Provide the (X, Y) coordinate of the cell's center where the given text is located.  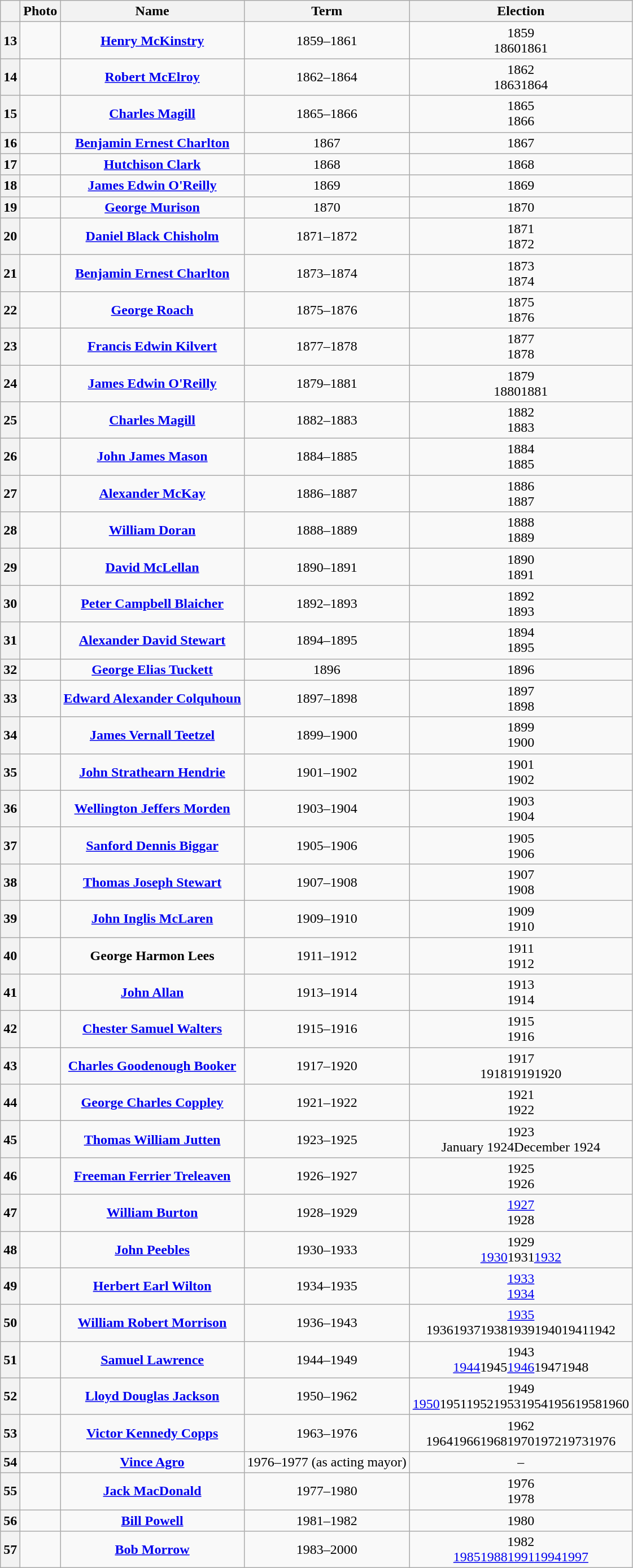
19071908 (521, 882)
38 (10, 882)
Freeman Ferrier Treleaven (152, 1176)
1981–1982 (326, 1520)
57 (10, 1550)
William Burton (152, 1212)
1936–1943 (326, 1323)
42 (10, 1030)
43 (10, 1066)
19351936193719381939194019411942 (521, 1323)
Bill Powell (152, 1520)
55 (10, 1491)
18921893 (521, 604)
19131914 (521, 992)
21 (10, 273)
William Doran (152, 531)
Edward Alexander Colquhoun (152, 699)
1930–1933 (326, 1250)
1905–1906 (326, 846)
1901–1902 (326, 772)
1909–1910 (326, 919)
18991900 (521, 735)
50 (10, 1323)
1963–1976 (326, 1433)
44 (10, 1103)
1923January 1924December 1924 (521, 1139)
Name (152, 11)
19011902 (521, 772)
56 (10, 1520)
John Inglis McLaren (152, 919)
Henry McKinstry (152, 41)
19211922 (521, 1103)
1882–1883 (326, 420)
Alexander David Stewart (152, 640)
31 (10, 640)
24 (10, 383)
18711872 (521, 236)
1934–1935 (326, 1286)
18651866 (521, 114)
John Peebles (152, 1250)
51 (10, 1359)
18971898 (521, 699)
Chester Samuel Walters (152, 1030)
13 (10, 41)
1929193019311932 (521, 1250)
Photo (41, 11)
Vince Agro (152, 1462)
Peter Campbell Blaicher (152, 604)
1879–1881 (326, 383)
54 (10, 1462)
19111912 (521, 955)
23 (10, 347)
19251926 (521, 1176)
198219851988199119941997 (521, 1550)
Lloyd Douglas Jackson (152, 1396)
194919501951195219531954195619581960 (521, 1396)
1976–1977 (as acting mayor) (326, 1462)
1907–1908 (326, 882)
18861887 (521, 493)
1928–1929 (326, 1212)
185918601861 (521, 41)
18751876 (521, 309)
Sanford Dennis Biggar (152, 846)
1899–1900 (326, 735)
1865–1866 (326, 114)
18881889 (521, 531)
Daniel Black Chisholm (152, 236)
1903–1904 (326, 808)
1926–1927 (326, 1176)
Thomas William Jutten (152, 1139)
41 (10, 992)
Wellington Jeffers Morden (152, 808)
32 (10, 669)
186218631864 (521, 77)
1886–1887 (326, 493)
22 (10, 309)
1921–1922 (326, 1103)
1859–1861 (326, 41)
David McLellan (152, 567)
1894–1895 (326, 640)
19051906 (521, 846)
John Strathearn Hendrie (152, 772)
Charles Goodenough Booker (152, 1066)
1862–1864 (326, 77)
1983–2000 (326, 1550)
Herbert Earl Wilton (152, 1286)
47 (10, 1212)
James Vernall Teetzel (152, 735)
Bob Morrow (152, 1550)
19 (10, 207)
1915–1916 (326, 1030)
19331934 (521, 1286)
1890–1891 (326, 567)
Hutchison Clark (152, 164)
1917191819191920 (521, 1066)
– (521, 1462)
30 (10, 604)
1913–1914 (326, 992)
John Allan (152, 992)
George Murison (152, 207)
Samuel Lawrence (152, 1359)
Term (326, 11)
William Robert Morrison (152, 1323)
John James Mason (152, 457)
15 (10, 114)
37 (10, 846)
1923–1925 (326, 1139)
1884–1885 (326, 457)
18771878 (521, 347)
18 (10, 186)
40 (10, 955)
25 (10, 420)
Robert McElroy (152, 77)
45 (10, 1139)
14 (10, 77)
46 (10, 1176)
19091910 (521, 919)
18901891 (521, 567)
Thomas Joseph Stewart (152, 882)
36 (10, 808)
28 (10, 531)
1871–1872 (326, 236)
19761978 (521, 1491)
Victor Kennedy Copps (152, 1433)
194319441945194619471948 (521, 1359)
33 (10, 699)
George Charles Coppley (152, 1103)
Alexander McKay (152, 493)
34 (10, 735)
Jack MacDonald (152, 1491)
16 (10, 143)
187918801881 (521, 383)
29 (10, 567)
18731874 (521, 273)
53 (10, 1433)
1944–1949 (326, 1359)
Francis Edwin Kilvert (152, 347)
26 (10, 457)
1888–1889 (326, 531)
52 (10, 1396)
18821883 (521, 420)
George Harmon Lees (152, 955)
1980 (521, 1520)
49 (10, 1286)
18841885 (521, 457)
18941895 (521, 640)
48 (10, 1250)
39 (10, 919)
1892–1893 (326, 604)
1911–1912 (326, 955)
19621964196619681970197219731976 (521, 1433)
17 (10, 164)
27 (10, 493)
20 (10, 236)
1877–1878 (326, 347)
19151916 (521, 1030)
1917–1920 (326, 1066)
19031904 (521, 808)
35 (10, 772)
1875–1876 (326, 309)
George Elias Tuckett (152, 669)
1897–1898 (326, 699)
George Roach (152, 309)
1950–1962 (326, 1396)
19271928 (521, 1212)
Election (521, 11)
1977–1980 (326, 1491)
1873–1874 (326, 273)
